Return the (X, Y) coordinate for the center point of the cell that contains the specified text.  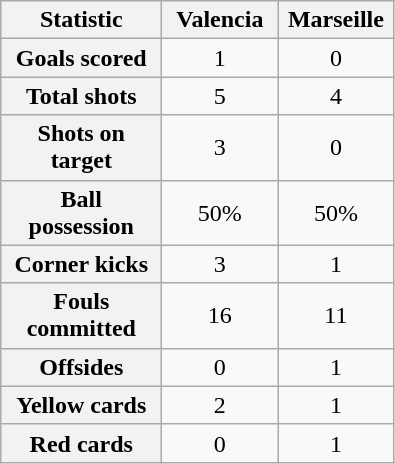
Yellow cards (82, 405)
Valencia (220, 20)
5 (220, 96)
2 (220, 405)
4 (336, 96)
Statistic (82, 20)
Fouls committed (82, 316)
Marseille (336, 20)
Corner kicks (82, 264)
Offsides (82, 367)
Red cards (82, 443)
Total shots (82, 96)
Shots on target (82, 148)
16 (220, 316)
Ball possession (82, 212)
Goals scored (82, 58)
11 (336, 316)
